Return the [X, Y] coordinate for the center point of the cell that contains the specified text.  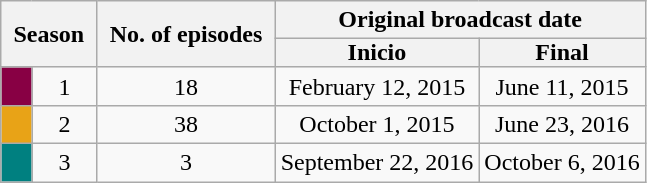
Inicio [377, 53]
February 12, 2015 [377, 86]
18 [186, 86]
38 [186, 124]
2 [64, 124]
June 11, 2015 [562, 86]
Final [562, 53]
No. of episodes [186, 34]
June 23, 2016 [562, 124]
October 1, 2015 [377, 124]
October 6, 2016 [562, 162]
Original broadcast date [460, 20]
1 [64, 86]
Season [49, 34]
September 22, 2016 [377, 162]
